Output the [X, Y] coordinate of the center of the cell containing the given text.  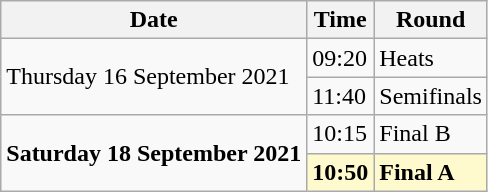
10:15 [340, 134]
Heats [431, 58]
Date [154, 20]
Time [340, 20]
Final B [431, 134]
Semifinals [431, 96]
Thursday 16 September 2021 [154, 77]
Saturday 18 September 2021 [154, 153]
Final A [431, 172]
11:40 [340, 96]
09:20 [340, 58]
Round [431, 20]
10:50 [340, 172]
